Scan for the cell matching the given text and deliver its [x, y] coordinate at center. 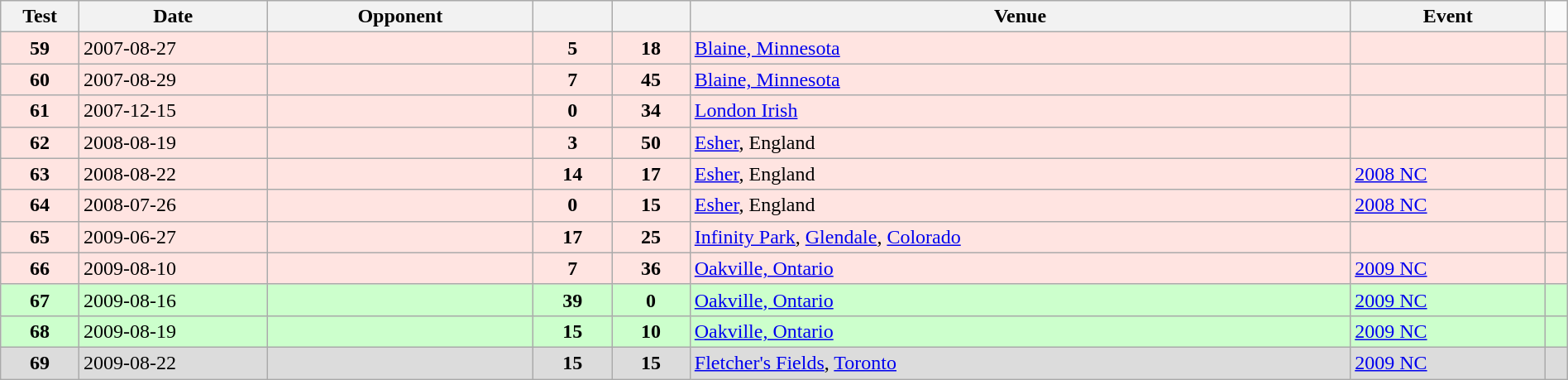
London Irish [1020, 111]
10 [652, 331]
5 [572, 48]
60 [40, 79]
50 [652, 142]
Infinity Park, Glendale, Colorado [1020, 237]
Venue [1020, 17]
34 [652, 111]
2007-12-15 [172, 111]
45 [652, 79]
36 [652, 268]
69 [40, 363]
25 [652, 237]
3 [572, 142]
2008-08-22 [172, 174]
2009-06-27 [172, 237]
59 [40, 48]
Date [172, 17]
2009-08-16 [172, 300]
2007-08-29 [172, 79]
2009-08-22 [172, 363]
2009-08-10 [172, 268]
64 [40, 205]
18 [652, 48]
66 [40, 268]
2007-08-27 [172, 48]
68 [40, 331]
62 [40, 142]
67 [40, 300]
2008-07-26 [172, 205]
Opponent [400, 17]
2009-08-19 [172, 331]
61 [40, 111]
63 [40, 174]
Event [1448, 17]
2008-08-19 [172, 142]
Fletcher's Fields, Toronto [1020, 363]
Test [40, 17]
65 [40, 237]
14 [572, 174]
39 [572, 300]
